Capture the cell that displays the provided text and extract its [X, Y] central coordinate. 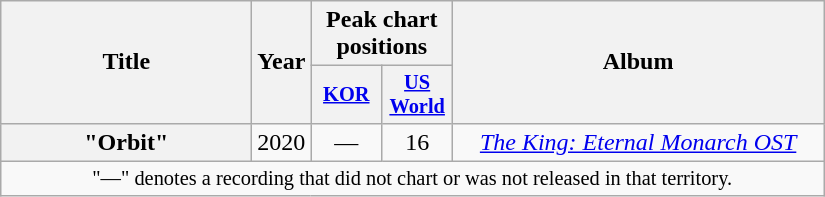
KOR [346, 95]
— [346, 142]
16 [418, 142]
Peak chart positions [382, 34]
"—" denotes a recording that did not chart or was not released in that territory. [412, 179]
US World [418, 95]
Album [638, 62]
"Orbit" [126, 142]
The King: Eternal Monarch OST [638, 142]
Title [126, 62]
2020 [282, 142]
Year [282, 62]
